Output the (X, Y) coordinate of the center of the cell containing the given text.  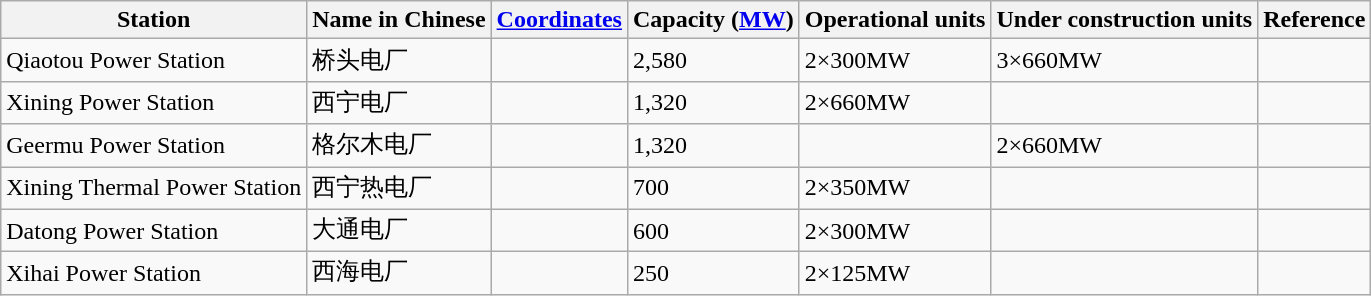
2×125MW (895, 274)
3×660MW (1124, 60)
西海电厂 (399, 274)
Name in Chinese (399, 20)
Station (154, 20)
桥头电厂 (399, 60)
Datong Power Station (154, 230)
Xining Thermal Power Station (154, 188)
2×350MW (895, 188)
Reference (1314, 20)
2,580 (713, 60)
Operational units (895, 20)
大通电厂 (399, 230)
700 (713, 188)
Qiaotou Power Station (154, 60)
250 (713, 274)
600 (713, 230)
西宁电厂 (399, 102)
Under construction units (1124, 20)
Geermu Power Station (154, 146)
Xining Power Station (154, 102)
Capacity (MW) (713, 20)
Xihai Power Station (154, 274)
西宁热电厂 (399, 188)
格尔木电厂 (399, 146)
Coordinates (559, 20)
